Find where the given text appears and provide that cell's center as [x, y] coordinate. 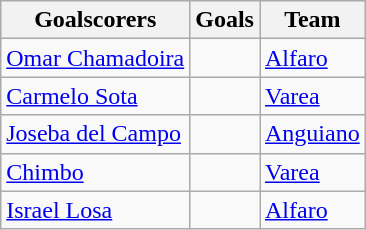
Joseba del Campo [96, 134]
Chimbo [96, 172]
Israel Losa [96, 210]
Carmelo Sota [96, 96]
Omar Chamadoira [96, 58]
Team [313, 20]
Goalscorers [96, 20]
Goals [225, 20]
Anguiano [313, 134]
